Detect which cell encompasses the target text, then output its [x, y] center coordinate. 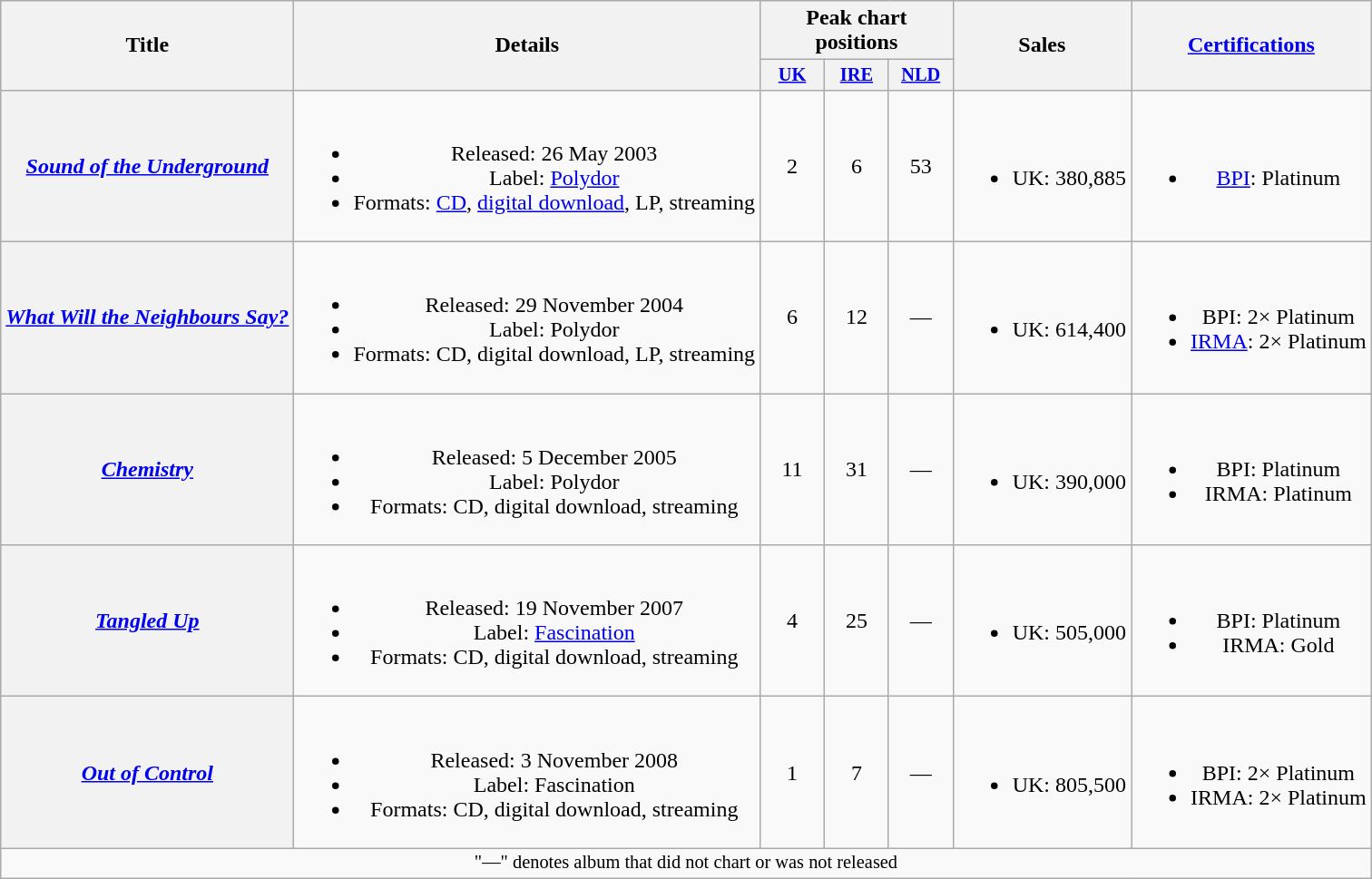
Out of Control [147, 773]
Certifications [1252, 45]
"—" denotes album that did not chart or was not released [686, 864]
BPI: PlatinumIRMA: Platinum [1252, 470]
Released: 19 November 2007Label: FascinationFormats: CD, digital download, streaming [527, 620]
Title [147, 45]
Tangled Up [147, 620]
Sales [1042, 45]
What Will the Neighbours Say? [147, 317]
1 [793, 773]
IRE [857, 75]
UK: 380,885 [1042, 165]
Chemistry [147, 470]
BPI: PlatinumIRMA: Gold [1252, 620]
UK: 390,000 [1042, 470]
Peak chart positions [857, 31]
12 [857, 317]
4 [793, 620]
7 [857, 773]
Details [527, 45]
11 [793, 470]
31 [857, 470]
NLD [920, 75]
UK: 805,500 [1042, 773]
UK [793, 75]
Released: 29 November 2004Label: PolydorFormats: CD, digital download, LP, streaming [527, 317]
Released: 26 May 2003Label: PolydorFormats: CD, digital download, LP, streaming [527, 165]
Released: 3 November 2008Label: FascinationFormats: CD, digital download, streaming [527, 773]
2 [793, 165]
53 [920, 165]
BPI: Platinum [1252, 165]
UK: 505,000 [1042, 620]
Sound of the Underground [147, 165]
UK: 614,400 [1042, 317]
25 [857, 620]
Released: 5 December 2005Label: PolydorFormats: CD, digital download, streaming [527, 470]
